Return (X, Y) of the center of cell containing provided text 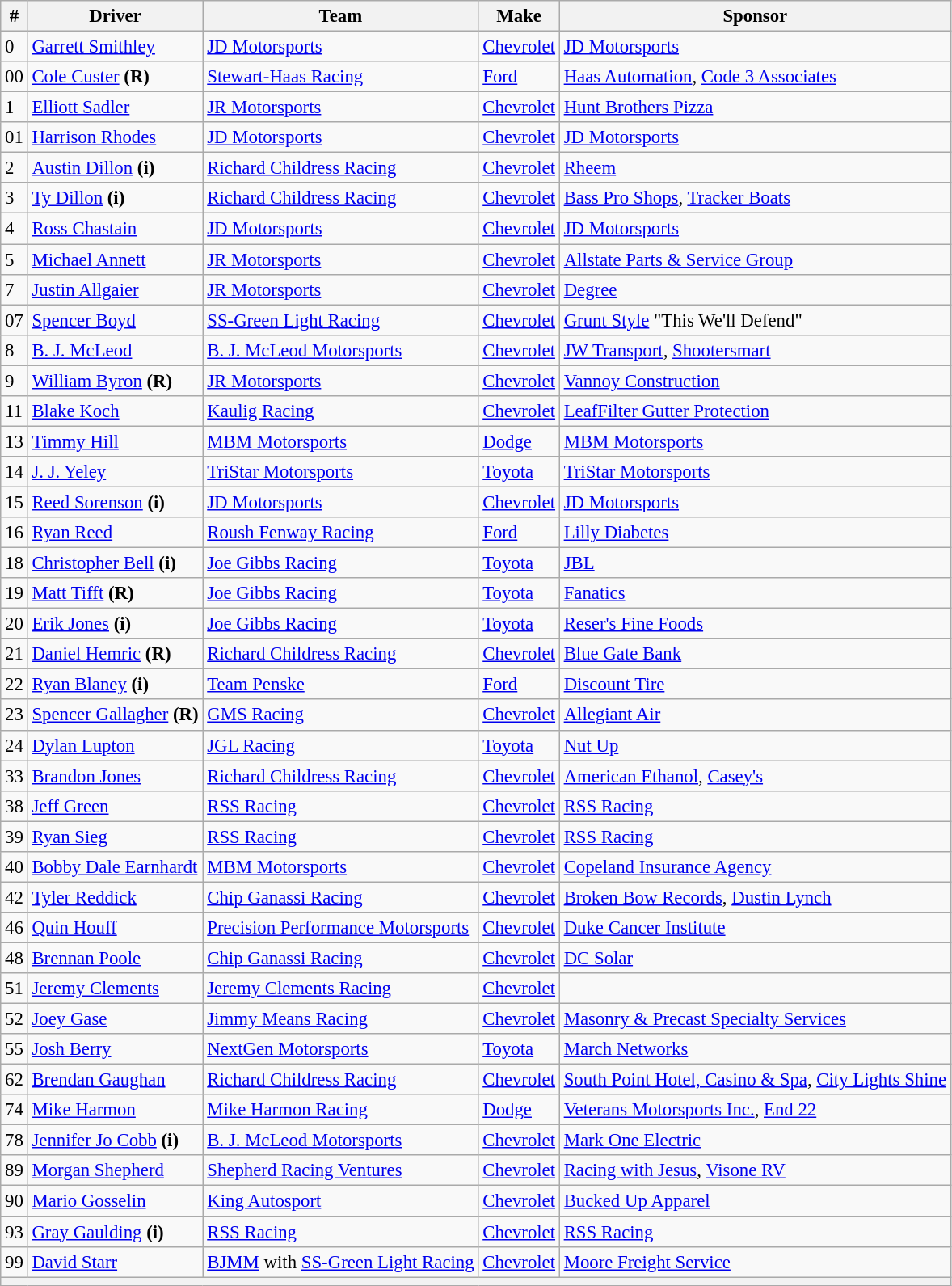
9 (15, 381)
21 (15, 654)
Driver (115, 16)
Fanatics (755, 593)
Reed Sorenson (i) (115, 502)
00 (15, 77)
Vannoy Construction (755, 381)
4 (15, 229)
Mario Gosselin (115, 1201)
David Starr (115, 1262)
Cole Custer (R) (115, 77)
18 (15, 563)
William Byron (R) (115, 381)
Copeland Insurance Agency (755, 867)
Kaulig Racing (341, 411)
SS-Green Light Racing (341, 320)
Precision Performance Motorsports (341, 928)
Harrison Rhodes (115, 137)
7 (15, 289)
JW Transport, Shootersmart (755, 350)
74 (15, 1110)
American Ethanol, Casey's (755, 776)
South Point Hotel, Casino & Spa, City Lights Shine (755, 1080)
Bass Pro Shops, Tracker Boats (755, 198)
2 (15, 168)
Allegiant Air (755, 715)
51 (15, 989)
24 (15, 745)
Grunt Style "This We'll Defend" (755, 320)
Daniel Hemric (R) (115, 654)
Blue Gate Bank (755, 654)
Garrett Smithley (115, 47)
46 (15, 928)
13 (15, 441)
Bobby Dale Earnhardt (115, 867)
11 (15, 411)
20 (15, 624)
Jeff Green (115, 806)
Spencer Boyd (115, 320)
93 (15, 1232)
78 (15, 1141)
Duke Cancer Institute (755, 928)
Reser's Fine Foods (755, 624)
0 (15, 47)
8 (15, 350)
BJMM with SS-Green Light Racing (341, 1262)
Bucked Up Apparel (755, 1201)
23 (15, 715)
J. J. Yeley (115, 472)
Dylan Lupton (115, 745)
LeafFilter Gutter Protection (755, 411)
Jeremy Clements (115, 989)
99 (15, 1262)
Josh Berry (115, 1049)
52 (15, 1019)
Nut Up (755, 745)
NextGen Motorsports (341, 1049)
42 (15, 897)
Timmy Hill (115, 441)
Racing with Jesus, Visone RV (755, 1171)
Brendan Gaughan (115, 1080)
Veterans Motorsports Inc., End 22 (755, 1110)
55 (15, 1049)
Ross Chastain (115, 229)
Make (519, 16)
Elliott Sadler (115, 108)
Austin Dillon (i) (115, 168)
Team (341, 16)
Christopher Bell (i) (115, 563)
07 (15, 320)
01 (15, 137)
Brennan Poole (115, 958)
40 (15, 867)
Mike Harmon (115, 1110)
Ryan Sieg (115, 837)
Mark One Electric (755, 1141)
1 (15, 108)
Shepherd Racing Ventures (341, 1171)
Joey Gase (115, 1019)
Jeremy Clements Racing (341, 989)
Jimmy Means Racing (341, 1019)
Haas Automation, Code 3 Associates (755, 77)
Stewart-Haas Racing (341, 77)
15 (15, 502)
Ryan Blaney (i) (115, 685)
Justin Allgaier (115, 289)
90 (15, 1201)
Sponsor (755, 16)
Brandon Jones (115, 776)
Hunt Brothers Pizza (755, 108)
33 (15, 776)
48 (15, 958)
King Autosport (341, 1201)
19 (15, 593)
39 (15, 837)
Morgan Shepherd (115, 1171)
Erik Jones (i) (115, 624)
14 (15, 472)
B. J. McLeod (115, 350)
Ryan Reed (115, 533)
Roush Fenway Racing (341, 533)
JBL (755, 563)
Broken Bow Records, Dustin Lynch (755, 897)
22 (15, 685)
38 (15, 806)
# (15, 16)
March Networks (755, 1049)
62 (15, 1080)
Discount Tire (755, 685)
Blake Koch (115, 411)
Allstate Parts & Service Group (755, 259)
Moore Freight Service (755, 1262)
Rheem (755, 168)
Matt Tifft (R) (115, 593)
JGL Racing (341, 745)
Tyler Reddick (115, 897)
89 (15, 1171)
Jennifer Jo Cobb (i) (115, 1141)
Masonry & Precast Specialty Services (755, 1019)
GMS Racing (341, 715)
16 (15, 533)
Mike Harmon Racing (341, 1110)
Degree (755, 289)
Gray Gaulding (i) (115, 1232)
Spencer Gallagher (R) (115, 715)
Team Penske (341, 685)
5 (15, 259)
Quin Houff (115, 928)
3 (15, 198)
Michael Annett (115, 259)
DC Solar (755, 958)
Lilly Diabetes (755, 533)
Ty Dillon (i) (115, 198)
